Locate the cell with the specified text and output its (X, Y) center coordinate. 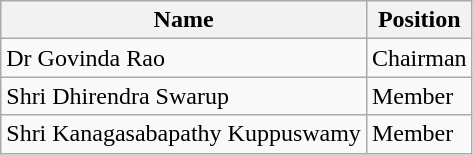
Position (419, 20)
Name (184, 20)
Shri Kanagasabapathy Kuppuswamy (184, 134)
Shri Dhirendra Swarup (184, 96)
Chairman (419, 58)
Dr Govinda Rao (184, 58)
